Locate the cell with the specified text and output its (X, Y) center coordinate. 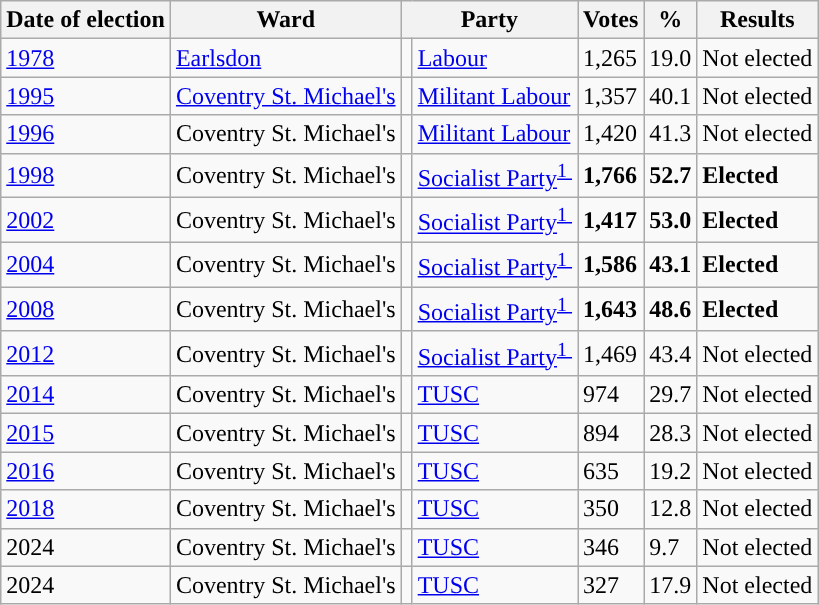
635 (611, 471)
2016 (86, 471)
28.3 (670, 433)
1,643 (611, 310)
1,417 (611, 220)
19.2 (670, 471)
43.4 (670, 354)
19.0 (670, 58)
2018 (86, 509)
1,265 (611, 58)
1,766 (611, 176)
Labour (494, 58)
1995 (86, 96)
350 (611, 509)
327 (611, 585)
2015 (86, 433)
40.1 (670, 96)
1998 (86, 176)
2004 (86, 264)
43.1 (670, 264)
1978 (86, 58)
48.6 (670, 310)
41.3 (670, 134)
346 (611, 547)
52.7 (670, 176)
1,469 (611, 354)
1,357 (611, 96)
% (670, 20)
Ward (286, 20)
Party (489, 20)
12.8 (670, 509)
17.9 (670, 585)
2002 (86, 220)
9.7 (670, 547)
Votes (611, 20)
Earlsdon (286, 58)
1,586 (611, 264)
Results (758, 20)
29.7 (670, 395)
974 (611, 395)
53.0 (670, 220)
2014 (86, 395)
1996 (86, 134)
1,420 (611, 134)
2012 (86, 354)
2008 (86, 310)
894 (611, 433)
Date of election (86, 20)
